Scan for the cell matching the given text and deliver its (x, y) coordinate at center. 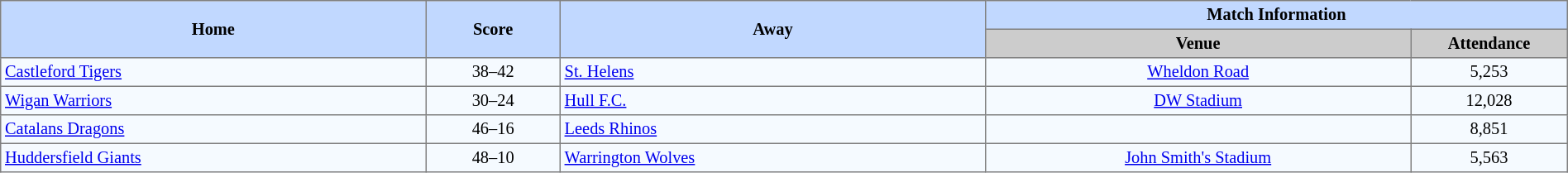
48–10 (493, 157)
Away (772, 30)
30–24 (493, 100)
Hull F.C. (772, 100)
Venue (1198, 43)
12,028 (1489, 100)
Wheldon Road (1198, 72)
5,563 (1489, 157)
Castleford Tigers (213, 72)
5,253 (1489, 72)
Wigan Warriors (213, 100)
St. Helens (772, 72)
Attendance (1489, 43)
Catalans Dragons (213, 129)
John Smith's Stadium (1198, 157)
46–16 (493, 129)
Home (213, 30)
8,851 (1489, 129)
Score (493, 30)
Huddersfield Giants (213, 157)
Match Information (1277, 15)
38–42 (493, 72)
Leeds Rhinos (772, 129)
DW Stadium (1198, 100)
Warrington Wolves (772, 157)
